Provide the (x, y) coordinate of the cell's center where the given text is located.  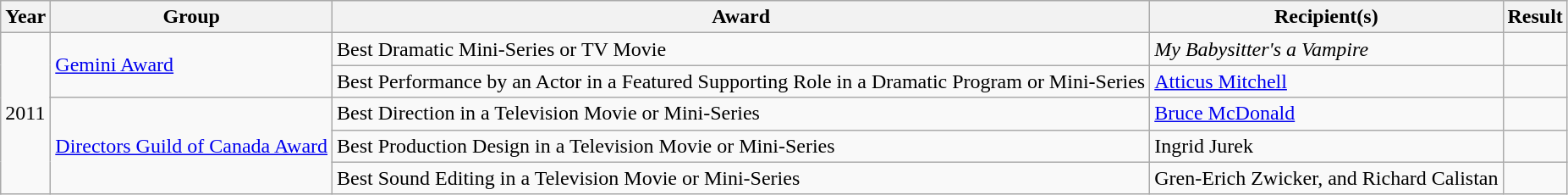
Bruce McDonald (1327, 114)
Ingrid Jurek (1327, 146)
Recipient(s) (1327, 17)
Gemini Award (191, 65)
Best Direction in a Television Movie or Mini-Series (741, 114)
Gren-Erich Zwicker, and Richard Calistan (1327, 178)
Award (741, 17)
Year (25, 17)
Group (191, 17)
Best Production Design in a Television Movie or Mini-Series (741, 146)
Best Dramatic Mini-Series or TV Movie (741, 49)
My Babysitter's a Vampire (1327, 49)
Best Sound Editing in a Television Movie or Mini-Series (741, 178)
Atticus Mitchell (1327, 81)
Best Performance by an Actor in a Featured Supporting Role in a Dramatic Program or Mini-Series (741, 81)
Directors Guild of Canada Award (191, 146)
Result (1535, 17)
2011 (25, 114)
